Return (x, y) of the center of cell containing provided text 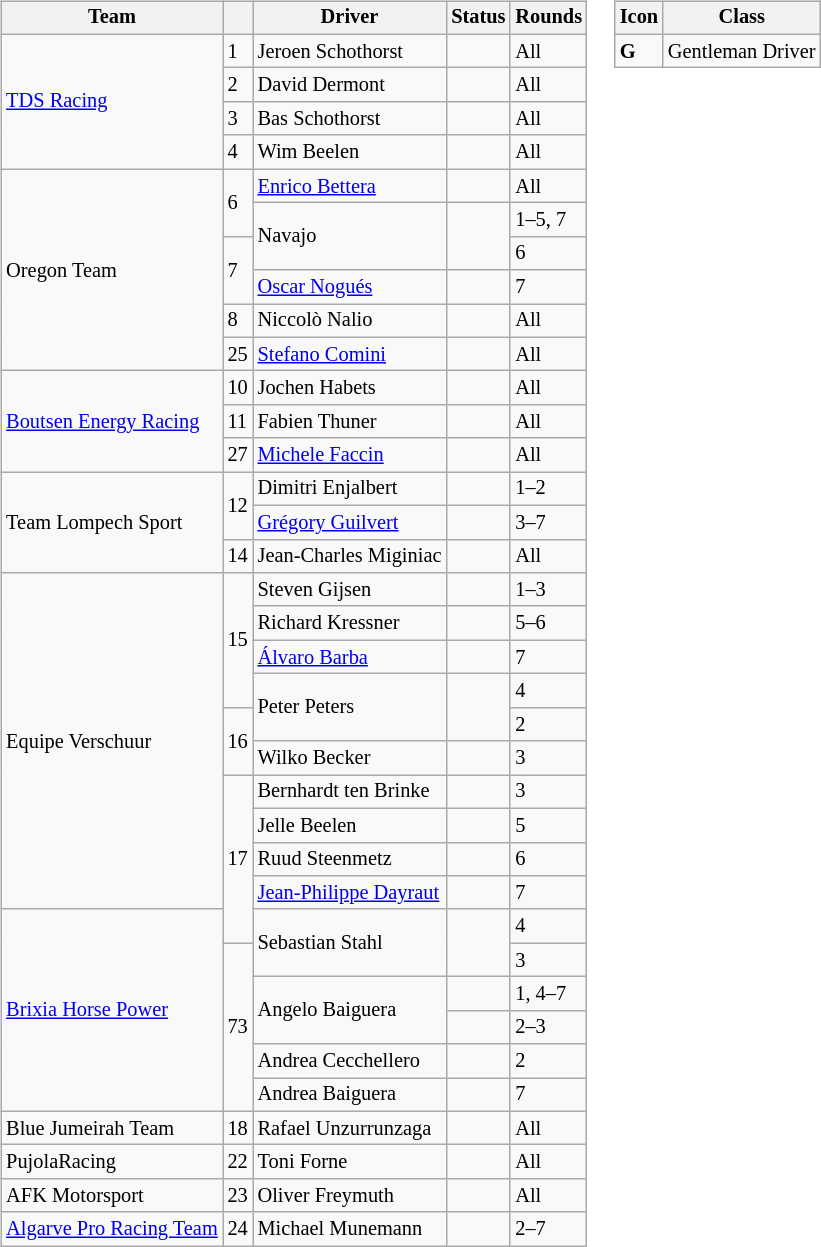
Team Lompech Sport (112, 522)
Class (742, 18)
David Dermont (350, 85)
Boutsen Energy Racing (112, 422)
Bas Schothorst (350, 119)
10 (238, 388)
Andrea Cecchellero (350, 1061)
Gentleman Driver (742, 51)
Rounds (548, 18)
Jochen Habets (350, 388)
Jean-Charles Miginiac (350, 556)
25 (238, 354)
Status (478, 18)
14 (238, 556)
3–7 (548, 522)
PujolaRacing (112, 1162)
Rafael Unzurrunzaga (350, 1128)
1 (238, 51)
27 (238, 455)
12 (238, 506)
Michele Faccin (350, 455)
Jeroen Schothorst (350, 51)
Navajo (350, 236)
5 (548, 825)
1, 4–7 (548, 994)
Richard Kressner (350, 623)
AFK Motorsport (112, 1196)
73 (238, 1027)
23 (238, 1196)
Dimitri Enjalbert (350, 489)
Algarve Pro Racing Team (112, 1229)
1–5, 7 (548, 220)
Wilko Becker (350, 758)
TDS Racing (112, 102)
Sebastian Stahl (350, 942)
Team (112, 18)
2–7 (548, 1229)
Grégory Guilvert (350, 522)
Icon (639, 18)
Enrico Bettera (350, 186)
1–2 (548, 489)
Bernhardt ten Brinke (350, 792)
8 (238, 321)
Andrea Baiguera (350, 1095)
17 (238, 859)
Jelle Beelen (350, 825)
G (639, 51)
18 (238, 1128)
Fabien Thuner (350, 422)
16 (238, 740)
Toni Forne (350, 1162)
Blue Jumeirah Team (112, 1128)
22 (238, 1162)
2–3 (548, 1027)
Angelo Baiguera (350, 1010)
Oscar Nogués (350, 287)
5–6 (548, 623)
Driver (350, 18)
Equipe Verschuur (112, 742)
1–3 (548, 590)
Álvaro Barba (350, 657)
11 (238, 422)
15 (238, 640)
Peter Peters (350, 708)
Michael Munemann (350, 1229)
Wim Beelen (350, 152)
Brixia Horse Power (112, 1010)
Stefano Comini (350, 354)
Jean-Philippe Dayraut (350, 893)
Oliver Freymuth (350, 1196)
Ruud Steenmetz (350, 859)
Oregon Team (112, 270)
Steven Gijsen (350, 590)
Niccolò Nalio (350, 321)
24 (238, 1229)
